Scan for the cell matching the given text and deliver its [x, y] coordinate at center. 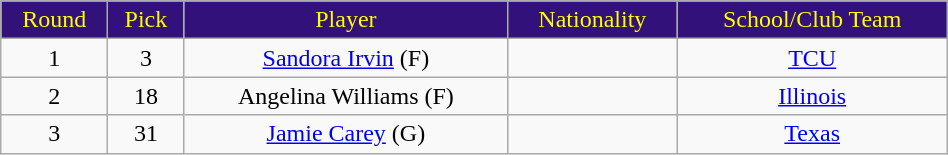
Player [346, 20]
Round [54, 20]
School/Club Team [812, 20]
18 [146, 96]
Illinois [812, 96]
Nationality [593, 20]
TCU [812, 58]
Pick [146, 20]
1 [54, 58]
Sandora Irvin (F) [346, 58]
Angelina Williams (F) [346, 96]
Texas [812, 134]
31 [146, 134]
Jamie Carey (G) [346, 134]
2 [54, 96]
